Scan for the cell matching the given text and deliver its [X, Y] coordinate at center. 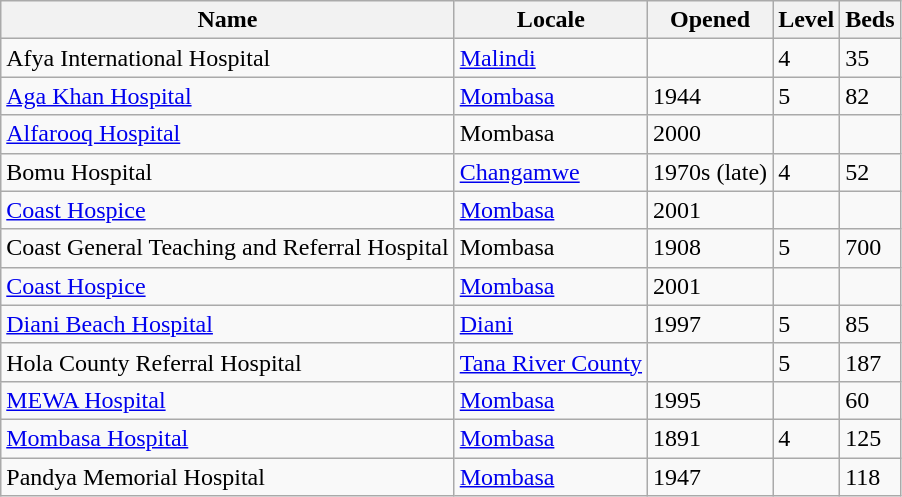
Diani [550, 324]
Name [228, 20]
1891 [710, 438]
Mombasa Hospital [228, 438]
Diani Beach Hospital [228, 324]
125 [870, 438]
Beds [870, 20]
85 [870, 324]
1908 [710, 248]
118 [870, 477]
35 [870, 58]
Malindi [550, 58]
Hola County Referral Hospital [228, 362]
82 [870, 96]
Bomu Hospital [228, 172]
Tana River County [550, 362]
1970s (late) [710, 172]
1944 [710, 96]
52 [870, 172]
Changamwe [550, 172]
1997 [710, 324]
Level [806, 20]
Opened [710, 20]
700 [870, 248]
Aga Khan Hospital [228, 96]
Alfarooq Hospital [228, 134]
Locale [550, 20]
60 [870, 400]
Afya International Hospital [228, 58]
1947 [710, 477]
Coast General Teaching and Referral Hospital [228, 248]
1995 [710, 400]
2000 [710, 134]
Pandya Memorial Hospital [228, 477]
MEWA Hospital [228, 400]
187 [870, 362]
